Provide the [X, Y] coordinate of the cell's center where the given text is located.  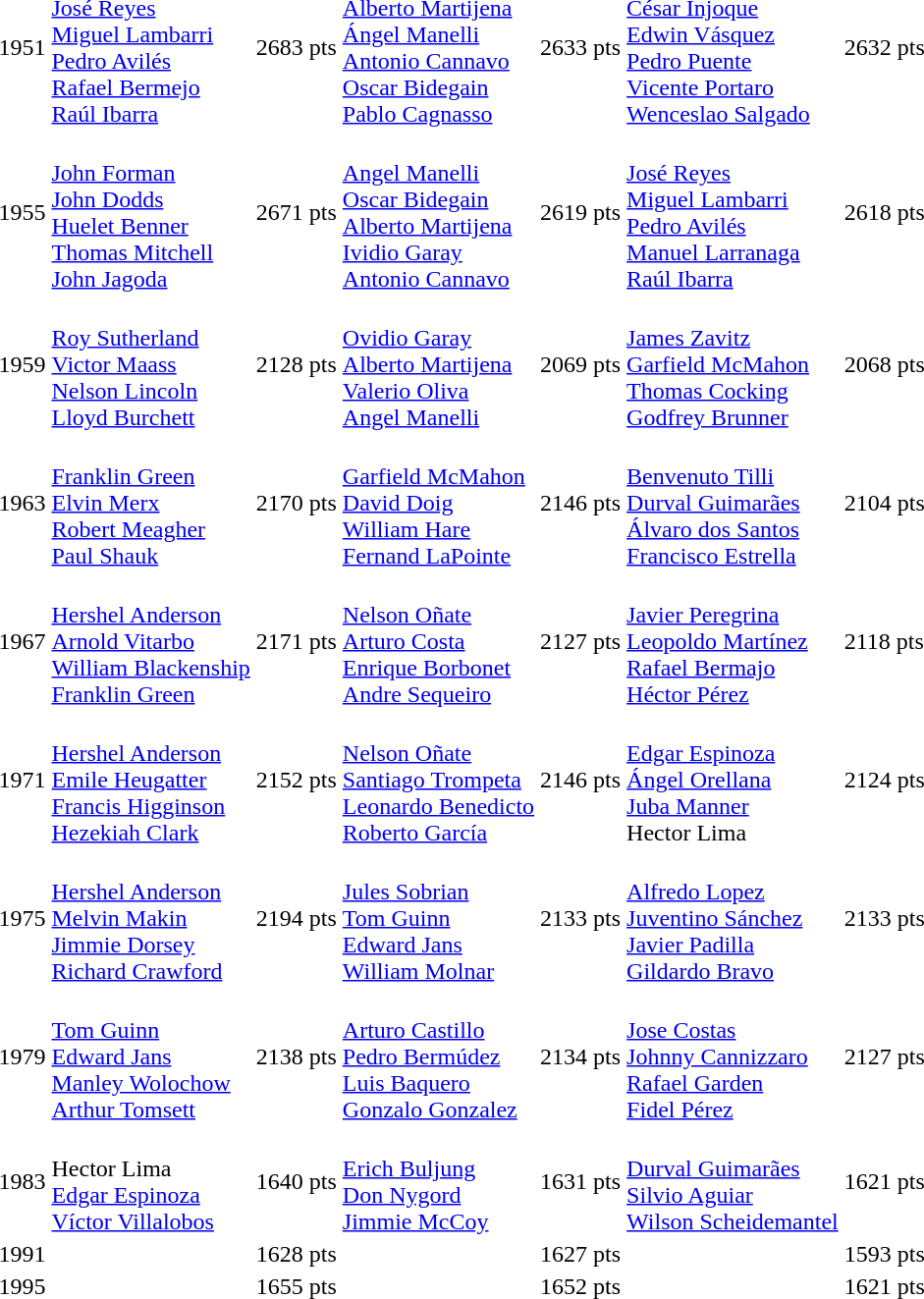
2133 pts [581, 918]
1640 pts [297, 1182]
Garfield McMahonDavid DoigWilliam HareFernand LaPointe [438, 503]
2069 pts [581, 364]
John FormanJohn DoddsHuelet BennerThomas MitchellJohn Jagoda [151, 212]
Hershel AndersonEmile HeugatterFrancis HigginsonHezekiah Clark [151, 780]
Benvenuto TilliDurval GuimarãesÁlvaro dos SantosFrancisco Estrella [733, 503]
Erich BuljungDon NygordJimmie McCoy [438, 1182]
James ZavitzGarfield McMahonThomas CockingGodfrey Brunner [733, 364]
Edgar EspinozaÁngel OrellanaJuba MannerHector Lima [733, 780]
2152 pts [297, 780]
Ovidio GarayAlberto MartijenaValerio OlivaAngel Manelli [438, 364]
José ReyesMiguel LambarriPedro AvilésManuel LarranagaRaúl Ibarra [733, 212]
Arturo CastilloPedro BermúdezLuis BaqueroGonzalo Gonzalez [438, 1056]
2138 pts [297, 1056]
Alfredo LopezJuventino SánchezJavier PadillaGildardo Bravo [733, 918]
Hershel AndersonMelvin MakinJimmie DorseyRichard Crawford [151, 918]
2671 pts [297, 212]
1627 pts [581, 1254]
2194 pts [297, 918]
Hershel AndersonArnold VitarboWilliam BlackenshipFranklin Green [151, 641]
1628 pts [297, 1254]
Roy SutherlandVictor MaassNelson LincolnLloyd Burchett [151, 364]
Jules SobrianTom GuinnEdward JansWilliam Molnar [438, 918]
1631 pts [581, 1182]
Angel ManelliOscar BidegainAlberto MartijenaIvidio GarayAntonio Cannavo [438, 212]
2170 pts [297, 503]
2128 pts [297, 364]
Javier PeregrinaLeopoldo MartínezRafael BermajoHéctor Pérez [733, 641]
Nelson OñateArturo CostaEnrique BorbonetAndre Sequeiro [438, 641]
2127 pts [581, 641]
Tom GuinnEdward JansManley WolochowArthur Tomsett [151, 1056]
2171 pts [297, 641]
Hector LimaEdgar EspinozaVíctor Villalobos [151, 1182]
Durval GuimarãesSilvio AguiarWilson Scheidemantel [733, 1182]
Nelson OñateSantiago TrompetaLeonardo BenedictoRoberto García [438, 780]
Franklin GreenElvin MerxRobert MeagherPaul Shauk [151, 503]
2134 pts [581, 1056]
2619 pts [581, 212]
Jose CostasJohnny CannizzaroRafael GardenFidel Pérez [733, 1056]
